Provide the (X, Y) coordinate of the cell's center where the given text is located.  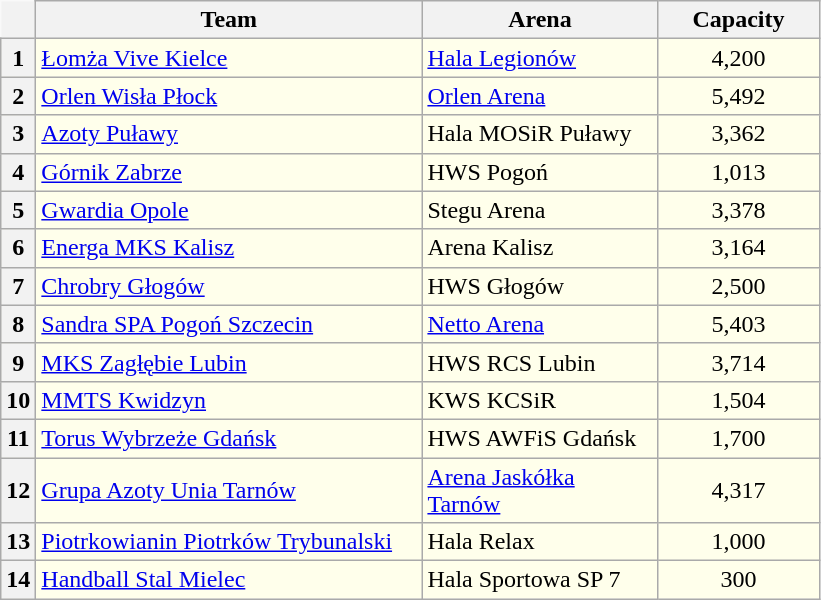
HWS Pogoń (540, 172)
2,500 (738, 286)
3,714 (738, 362)
11 (18, 438)
3 (18, 134)
Netto Arena (540, 324)
Arena Jaskółka Tarnów (540, 490)
Capacity (738, 20)
9 (18, 362)
HWS AWFiS Gdańsk (540, 438)
MKS Zagłębie Lubin (229, 362)
1 (18, 58)
1,504 (738, 400)
2 (18, 96)
5,492 (738, 96)
8 (18, 324)
Sandra SPA Pogoń Szczecin (229, 324)
12 (18, 490)
Łomża Vive Kielce (229, 58)
Hala Legionów (540, 58)
4,200 (738, 58)
Piotrkowianin Piotrków Trybunalski (229, 542)
13 (18, 542)
Orlen Arena (540, 96)
Azoty Puławy (229, 134)
Arena Kalisz (540, 248)
Grupa Azoty Unia Tarnów (229, 490)
Hala Sportowa SP 7 (540, 580)
HWS Głogów (540, 286)
Chrobry Głogów (229, 286)
Hala MOSiR Puławy (540, 134)
Stegu Arena (540, 210)
Górnik Zabrze (229, 172)
7 (18, 286)
6 (18, 248)
Hala Relax (540, 542)
Arena (540, 20)
3,378 (738, 210)
300 (738, 580)
KWS KCSiR (540, 400)
5 (18, 210)
Gwardia Opole (229, 210)
3,164 (738, 248)
14 (18, 580)
5,403 (738, 324)
Handball Stal Mielec (229, 580)
Team (229, 20)
1,700 (738, 438)
4 (18, 172)
Torus Wybrzeże Gdańsk (229, 438)
1,013 (738, 172)
HWS RCS Lubin (540, 362)
1,000 (738, 542)
MMTS Kwidzyn (229, 400)
3,362 (738, 134)
4,317 (738, 490)
Energa MKS Kalisz (229, 248)
Orlen Wisła Płock (229, 96)
10 (18, 400)
